Extract the (x, y) coordinate from the center of the cell holding the provided text.  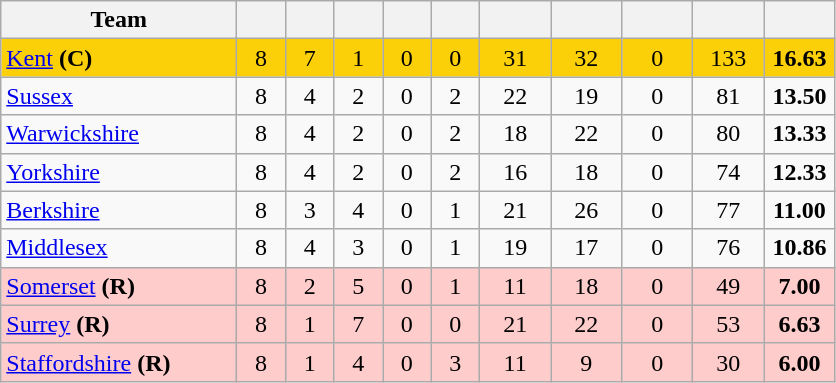
31 (516, 58)
11.00 (800, 210)
Somerset (R) (119, 286)
5 (358, 286)
17 (586, 248)
Kent (C) (119, 58)
Team (119, 20)
Berkshire (119, 210)
80 (728, 134)
Middlesex (119, 248)
9 (586, 362)
32 (586, 58)
7.00 (800, 286)
Sussex (119, 96)
6.00 (800, 362)
Warwickshire (119, 134)
26 (586, 210)
30 (728, 362)
49 (728, 286)
77 (728, 210)
74 (728, 172)
133 (728, 58)
Surrey (R) (119, 324)
53 (728, 324)
16 (516, 172)
13.50 (800, 96)
13.33 (800, 134)
12.33 (800, 172)
16.63 (800, 58)
10.86 (800, 248)
81 (728, 96)
6.63 (800, 324)
Yorkshire (119, 172)
Staffordshire (R) (119, 362)
76 (728, 248)
